Scan for the cell matching the given text and deliver its [X, Y] coordinate at center. 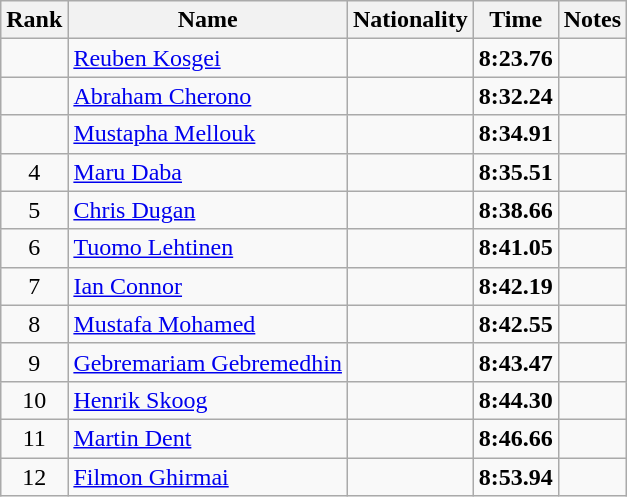
8:41.05 [516, 248]
Notes [592, 20]
8:53.94 [516, 477]
11 [34, 438]
Abraham Cherono [208, 96]
Tuomo Lehtinen [208, 248]
Chris Dugan [208, 210]
Mustapha Mellouk [208, 134]
8:32.24 [516, 96]
8:42.19 [516, 286]
4 [34, 172]
8:23.76 [516, 58]
Time [516, 20]
Rank [34, 20]
9 [34, 362]
Nationality [410, 20]
8:44.30 [516, 400]
Maru Daba [208, 172]
8:42.55 [516, 324]
5 [34, 210]
Reuben Kosgei [208, 58]
Mustafa Mohamed [208, 324]
Gebremariam Gebremedhin [208, 362]
Ian Connor [208, 286]
Filmon Ghirmai [208, 477]
8:38.66 [516, 210]
7 [34, 286]
Henrik Skoog [208, 400]
10 [34, 400]
8:35.51 [516, 172]
Name [208, 20]
8 [34, 324]
8:43.47 [516, 362]
8:46.66 [516, 438]
8:34.91 [516, 134]
12 [34, 477]
6 [34, 248]
Martin Dent [208, 438]
